Search for the cell housing the specified text and yield its (x, y) center coordinate. 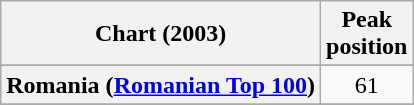
Chart (2003) (161, 34)
61 (367, 85)
Romania (Romanian Top 100) (161, 85)
Peakposition (367, 34)
